Detect which cell encompasses the target text, then output its [x, y] center coordinate. 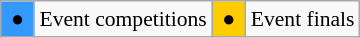
Event finals [303, 19]
Event competitions [122, 19]
